Return the [x, y] coordinate for the center point of the cell that contains the specified text.  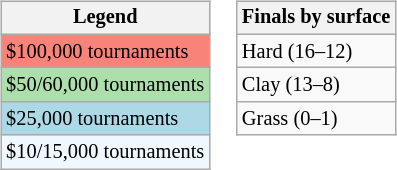
Legend [105, 18]
Grass (0–1) [316, 119]
$25,000 tournaments [105, 119]
Finals by surface [316, 18]
$50/60,000 tournaments [105, 85]
$10/15,000 tournaments [105, 152]
Hard (16–12) [316, 51]
Clay (13–8) [316, 85]
$100,000 tournaments [105, 51]
